Detect which cell encompasses the target text, then output its [X, Y] center coordinate. 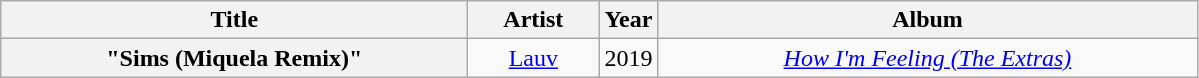
Year [628, 20]
"Sims (Miquela Remix)" [234, 58]
How I'm Feeling (The Extras) [928, 58]
2019 [628, 58]
Title [234, 20]
Lauv [534, 58]
Album [928, 20]
Artist [534, 20]
